Find where the given text appears and provide that cell's center as (x, y) coordinate. 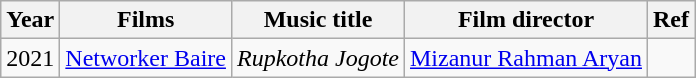
Films (146, 20)
Music title (318, 20)
Mizanur Rahman Aryan (526, 58)
Rupkotha Jogote (318, 58)
Year (30, 20)
Networker Baire (146, 58)
2021 (30, 58)
Film director (526, 20)
Ref (670, 20)
